For the text-containing cell, return its midpoint in [x, y] coordinate format. 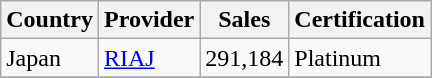
Provider [148, 20]
RIAJ [148, 58]
Country [50, 20]
Japan [50, 58]
Certification [360, 20]
Platinum [360, 58]
291,184 [244, 58]
Sales [244, 20]
